Search for the cell housing the specified text and yield its (X, Y) center coordinate. 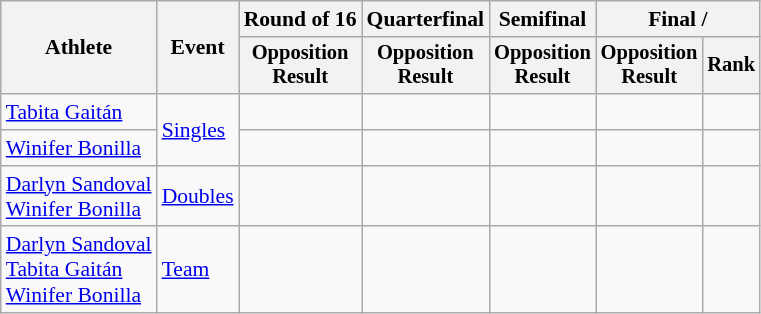
Round of 16 (300, 19)
Tabita Gaitán (79, 112)
Event (198, 48)
Doubles (198, 196)
Darlyn SandovalTabita GaitánWinifer Bonilla (79, 270)
Singles (198, 130)
Winifer Bonilla (79, 148)
Darlyn SandovalWinifer Bonilla (79, 196)
Quarterfinal (426, 19)
Semifinal (542, 19)
Rank (731, 66)
Final / (678, 19)
Team (198, 270)
Athlete (79, 48)
